Find where the given text appears and provide that cell's center as [X, Y] coordinate. 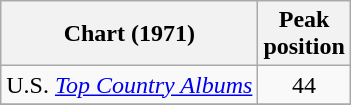
Peakposition [304, 34]
Chart (1971) [130, 34]
44 [304, 85]
U.S. Top Country Albums [130, 85]
